Provide the (x, y) coordinate of the cell's center where the given text is located.  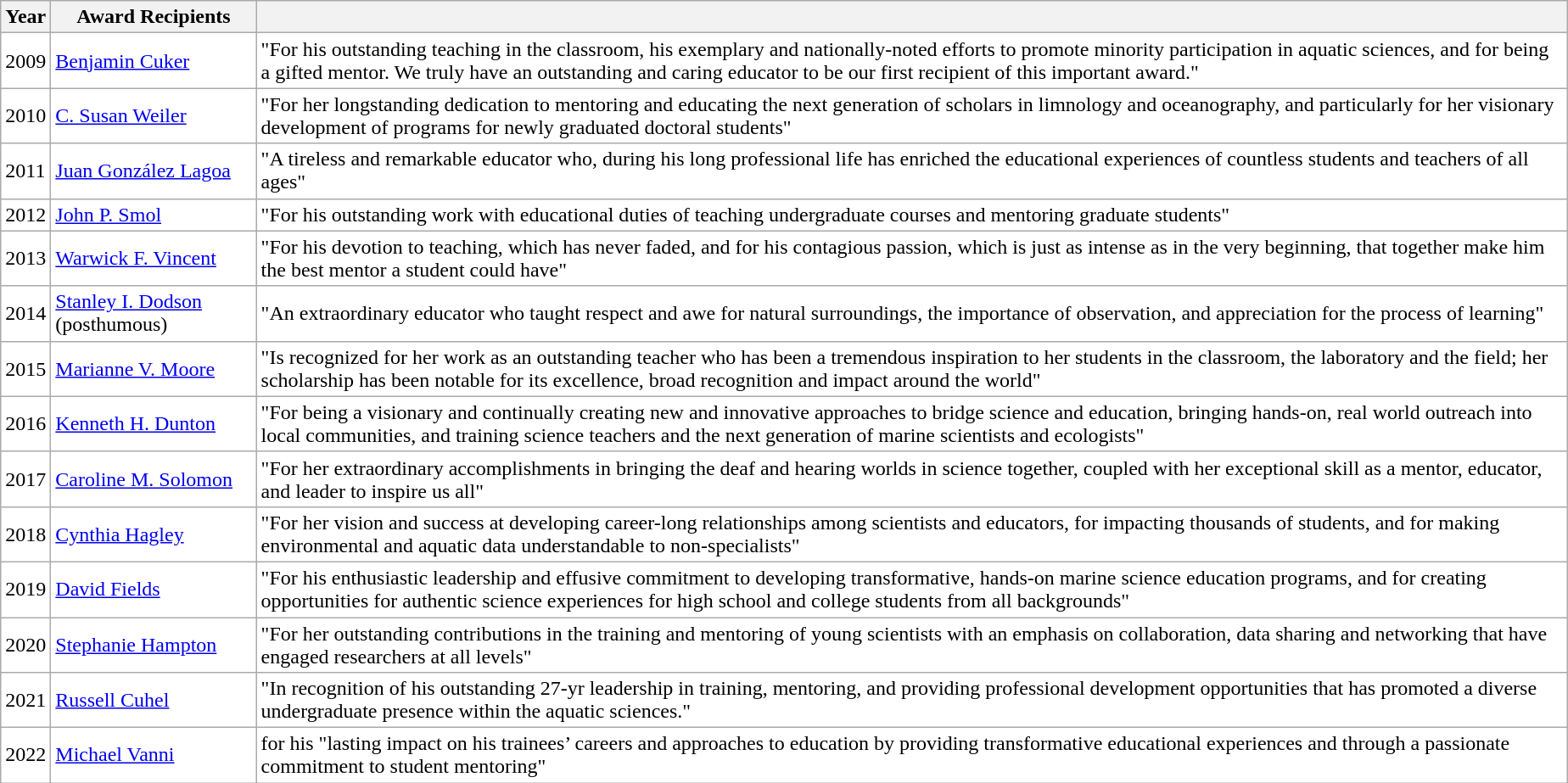
2013 (25, 258)
David Fields (154, 589)
2019 (25, 589)
Cynthia Hagley (154, 534)
2009 (25, 61)
2017 (25, 478)
Juan González Lagoa (154, 171)
C. Susan Weiler (154, 115)
John P. Smol (154, 215)
2015 (25, 368)
"For his outstanding work with educational duties of teaching undergraduate courses and mentoring graduate students" (911, 215)
Stanley I. Dodson (posthumous) (154, 314)
Benjamin Cuker (154, 61)
Award Recipients (154, 17)
Caroline M. Solomon (154, 478)
Marianne V. Moore (154, 368)
2018 (25, 534)
Stephanie Hampton (154, 645)
Russell Cuhel (154, 701)
2022 (25, 755)
Warwick F. Vincent (154, 258)
2011 (25, 171)
Year (25, 17)
2014 (25, 314)
Michael Vanni (154, 755)
2016 (25, 424)
2020 (25, 645)
2021 (25, 701)
Kenneth H. Dunton (154, 424)
2010 (25, 115)
2012 (25, 215)
